Determine the (X, Y) coordinate at the center of the cell enclosing the given text.  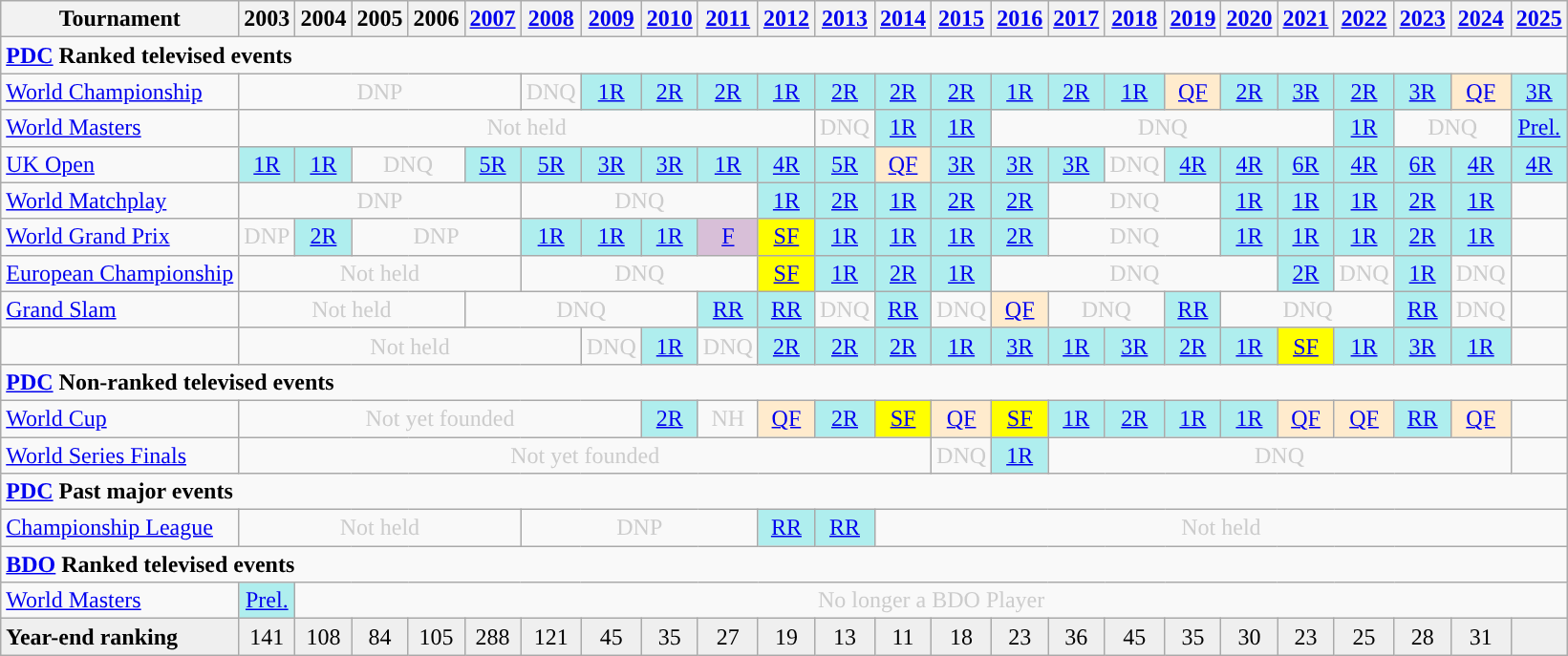
World Grand Prix (120, 237)
World Series Finals (120, 455)
11 (904, 637)
18 (961, 637)
288 (493, 637)
2003 (268, 19)
BDO Ranked televised events (784, 564)
NH (728, 418)
2024 (1481, 19)
31 (1481, 637)
World Matchplay (120, 201)
2007 (493, 19)
PDC Ranked televised events (784, 55)
F (728, 237)
13 (845, 637)
2009 (612, 19)
2004 (323, 19)
84 (380, 637)
19 (785, 637)
2006 (436, 19)
UK Open (120, 164)
Year-end ranking (120, 637)
2008 (550, 19)
2020 (1250, 19)
2023 (1422, 19)
25 (1364, 637)
Tournament (120, 19)
Grand Slam (120, 309)
World Championship (120, 92)
2005 (380, 19)
27 (728, 637)
28 (1422, 637)
European Championship (120, 273)
121 (550, 637)
141 (268, 637)
2010 (669, 19)
2017 (1076, 19)
2012 (785, 19)
2018 (1135, 19)
2019 (1192, 19)
108 (323, 637)
2014 (904, 19)
2025 (1538, 19)
2011 (728, 19)
2022 (1364, 19)
2021 (1305, 19)
36 (1076, 637)
PDC Past major events (784, 492)
No longer a BDO Player (931, 601)
2015 (961, 19)
30 (1250, 637)
Championship League (120, 528)
2013 (845, 19)
2016 (1020, 19)
PDC Non-ranked televised events (784, 382)
105 (436, 637)
World Cup (120, 418)
